Provide the (x, y) coordinate of the cell's center where the given text is located.  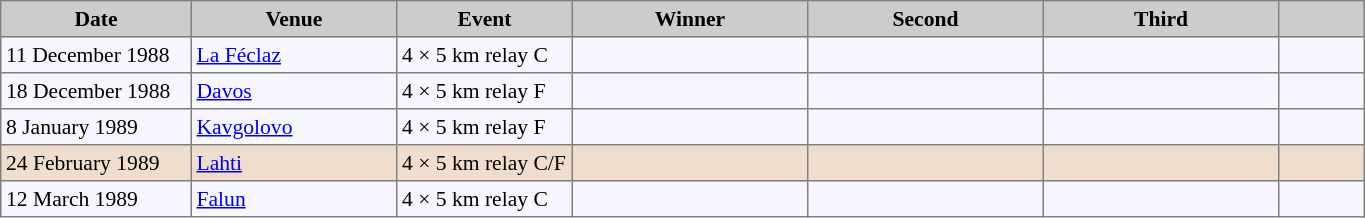
Davos (294, 91)
Winner (690, 19)
18 December 1988 (96, 91)
24 February 1989 (96, 163)
11 December 1988 (96, 55)
8 January 1989 (96, 127)
Venue (294, 19)
Second (926, 19)
Third (1161, 19)
4 × 5 km relay C/F (485, 163)
Event (485, 19)
12 March 1989 (96, 199)
Date (96, 19)
Kavgolovo (294, 127)
Falun (294, 199)
Lahti (294, 163)
La Féclaz (294, 55)
